Locate the cell with the specified text and output its (X, Y) center coordinate. 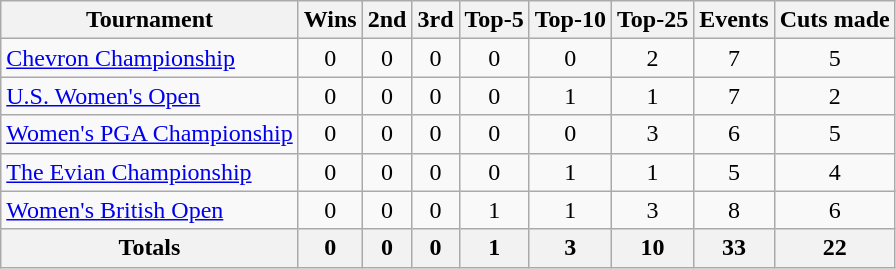
Wins (330, 20)
Top-5 (494, 20)
8 (734, 210)
Chevron Championship (150, 58)
33 (734, 248)
4 (834, 172)
Top-10 (570, 20)
Events (734, 20)
U.S. Women's Open (150, 96)
Tournament (150, 20)
Cuts made (834, 20)
10 (652, 248)
2nd (387, 20)
Women's PGA Championship (150, 134)
Totals (150, 248)
22 (834, 248)
3rd (436, 20)
Women's British Open (150, 210)
Top-25 (652, 20)
The Evian Championship (150, 172)
